Extract the [x, y] coordinate from the center of the cell holding the provided text.  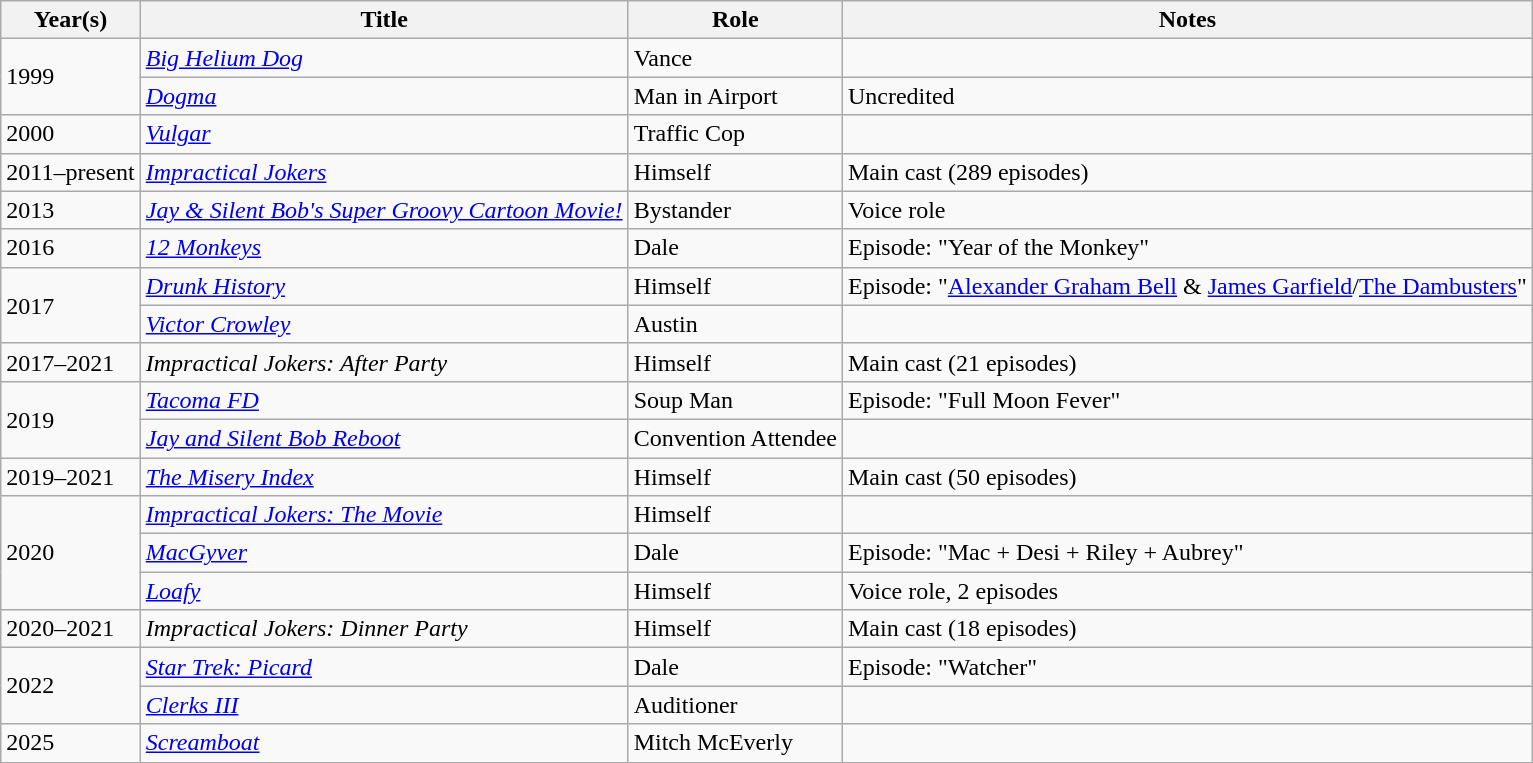
Title [384, 20]
Impractical Jokers: After Party [384, 362]
2019 [70, 419]
2011–present [70, 172]
2025 [70, 743]
2017 [70, 305]
Main cast (18 episodes) [1187, 629]
12 Monkeys [384, 248]
Episode: "Alexander Graham Bell & James Garfield/The Dambusters" [1187, 286]
Impractical Jokers [384, 172]
Main cast (50 episodes) [1187, 477]
2020–2021 [70, 629]
Mitch McEverly [735, 743]
Man in Airport [735, 96]
MacGyver [384, 553]
Star Trek: Picard [384, 667]
Bystander [735, 210]
Tacoma FD [384, 400]
2016 [70, 248]
Impractical Jokers: The Movie [384, 515]
Year(s) [70, 20]
Main cast (21 episodes) [1187, 362]
2017–2021 [70, 362]
2022 [70, 686]
Jay & Silent Bob's Super Groovy Cartoon Movie! [384, 210]
Main cast (289 episodes) [1187, 172]
Notes [1187, 20]
Victor Crowley [384, 324]
Episode: "Full Moon Fever" [1187, 400]
Uncredited [1187, 96]
Voice role, 2 episodes [1187, 591]
2020 [70, 553]
Soup Man [735, 400]
2013 [70, 210]
Screamboat [384, 743]
Loafy [384, 591]
Impractical Jokers: Dinner Party [384, 629]
Convention Attendee [735, 438]
Episode: "Mac + Desi + Riley + Aubrey" [1187, 553]
Role [735, 20]
Big Helium Dog [384, 58]
Vulgar [384, 134]
The Misery Index [384, 477]
Episode: "Year of the Monkey" [1187, 248]
Voice role [1187, 210]
Vance [735, 58]
Episode: "Watcher" [1187, 667]
Clerks III [384, 705]
2019–2021 [70, 477]
1999 [70, 77]
Austin [735, 324]
2000 [70, 134]
Dogma [384, 96]
Jay and Silent Bob Reboot [384, 438]
Auditioner [735, 705]
Traffic Cop [735, 134]
Drunk History [384, 286]
